Scan for the cell matching the given text and deliver its [x, y] coordinate at center. 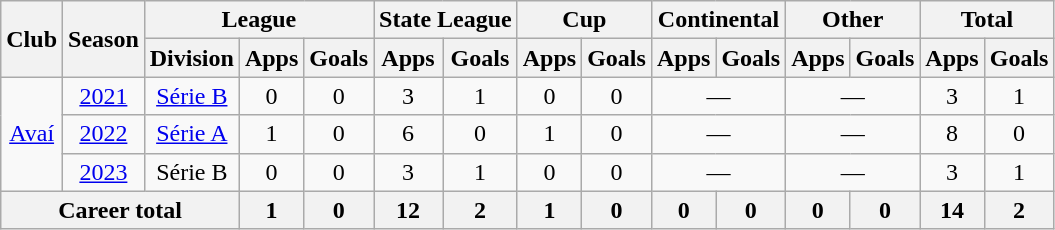
14 [952, 210]
Série A [192, 134]
Cup [584, 20]
2022 [104, 134]
6 [408, 134]
Division [192, 58]
Career total [120, 210]
Other [853, 20]
2023 [104, 172]
Avaí [32, 134]
Total [987, 20]
Season [104, 39]
State League [446, 20]
8 [952, 134]
Club [32, 39]
2021 [104, 96]
League [258, 20]
Continental [718, 20]
12 [408, 210]
